Capture the cell that displays the provided text and extract its [x, y] central coordinate. 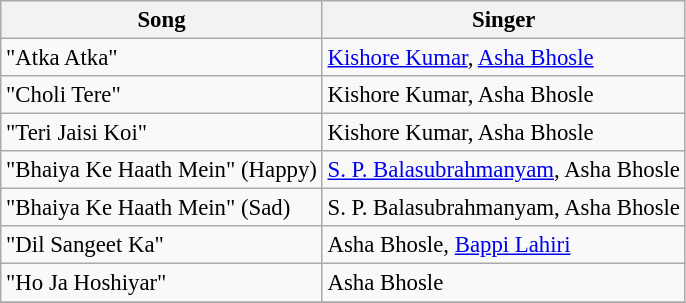
Singer [504, 20]
"Bhaiya Ke Haath Mein" (Sad) [162, 208]
Asha Bhosle, Bappi Lahiri [504, 245]
"Atka Atka" [162, 58]
Asha Bhosle [504, 283]
Song [162, 20]
"Teri Jaisi Koi" [162, 133]
"Bhaiya Ke Haath Mein" (Happy) [162, 170]
"Ho Ja Hoshiyar" [162, 283]
"Dil Sangeet Ka" [162, 245]
"Choli Tere" [162, 95]
